Return (x, y) of the center of cell containing provided text 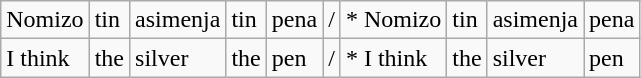
* Nomizo (393, 20)
I think (45, 58)
Nomizo (45, 20)
* I think (393, 58)
